Scan for the cell matching the given text and deliver its (x, y) coordinate at center. 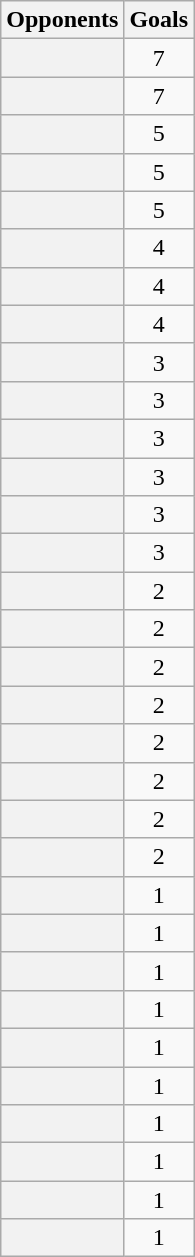
Opponents (62, 20)
Goals (159, 20)
